Provide the [x, y] coordinate of the cell's center where the given text is located.  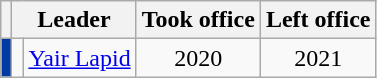
Yair Lapid [80, 58]
Leader [74, 20]
2021 [318, 58]
2020 [198, 58]
Took office [198, 20]
Left office [318, 20]
